Return (x, y) of the center of cell containing provided text 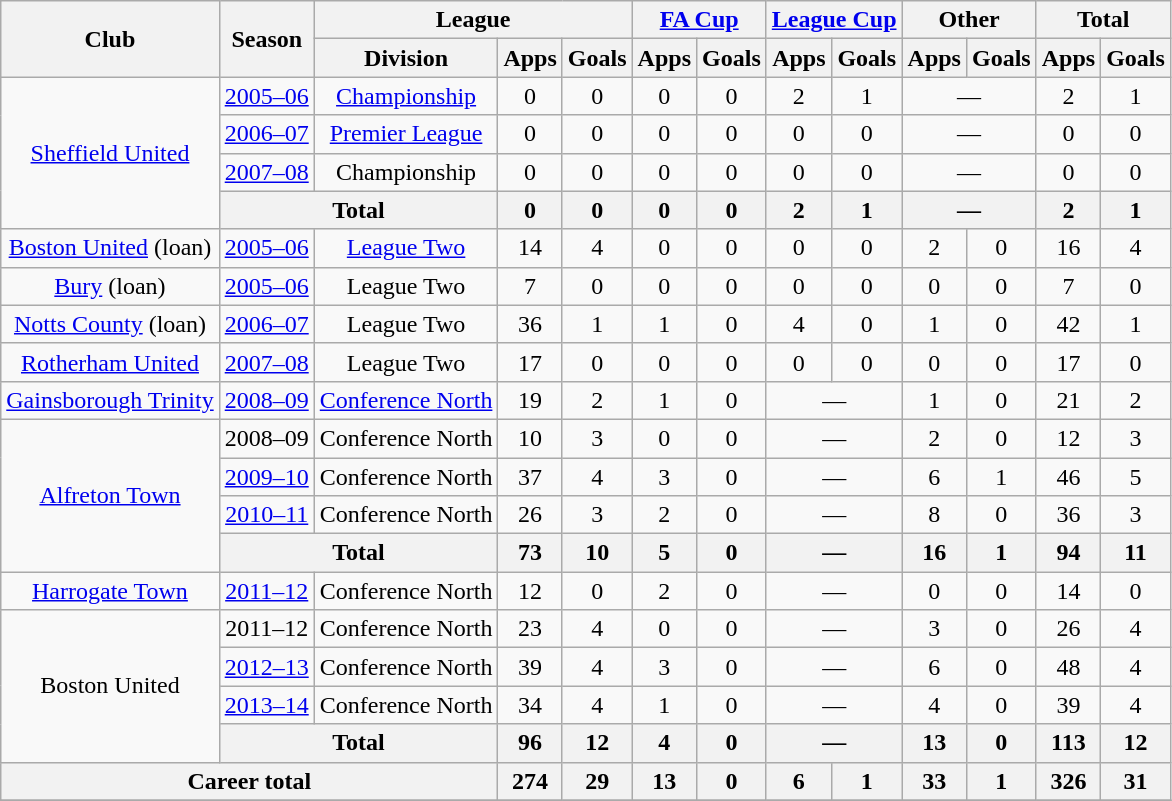
Boston United (110, 686)
23 (530, 629)
2009–10 (266, 477)
21 (1068, 400)
29 (597, 781)
Season (266, 39)
Club (110, 39)
2013–14 (266, 705)
Career total (250, 781)
Boston United (loan) (110, 248)
11 (1136, 553)
46 (1068, 477)
Bury (loan) (110, 286)
League (473, 20)
73 (530, 553)
2012–13 (266, 667)
Notts County (loan) (110, 324)
Other (969, 20)
19 (530, 400)
FA Cup (699, 20)
34 (530, 705)
Alfreton Town (110, 495)
31 (1136, 781)
2010–11 (266, 515)
Harrogate Town (110, 591)
Gainsborough Trinity (110, 400)
274 (530, 781)
113 (1068, 743)
94 (1068, 553)
League Cup (834, 20)
42 (1068, 324)
96 (530, 743)
33 (934, 781)
48 (1068, 667)
326 (1068, 781)
37 (530, 477)
Premier League (406, 134)
Rotherham United (110, 362)
Division (406, 58)
Sheffield United (110, 153)
8 (934, 515)
